Find where the given text appears and provide that cell's center as (X, Y) coordinate. 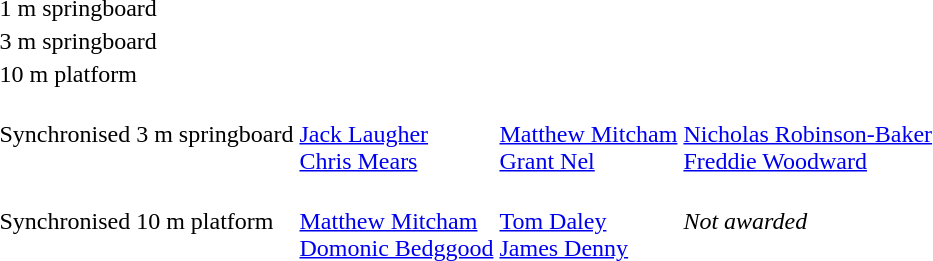
Matthew MitchamGrant Nel (588, 134)
Jack LaugherChris Mears (396, 134)
